Identify which cell holds the provided text, then report its (X, Y) central coordinate. 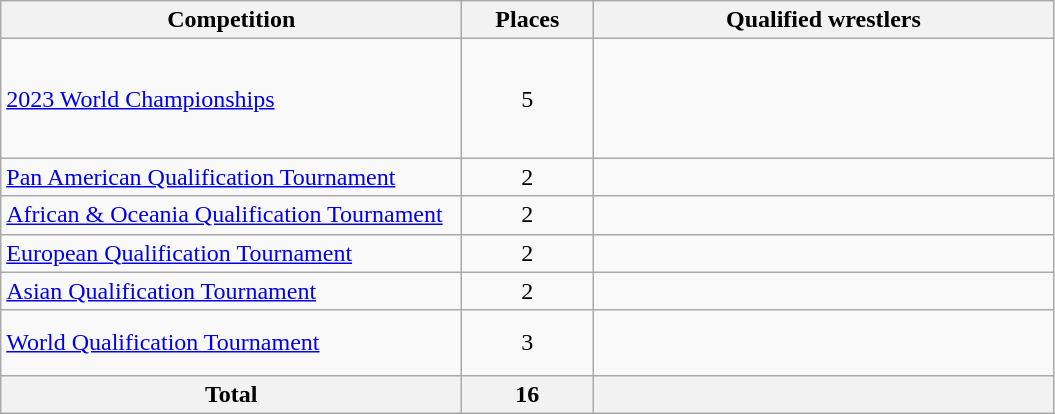
Pan American Qualification Tournament (232, 177)
3 (528, 342)
5 (528, 98)
Places (528, 20)
Qualified wrestlers (824, 20)
World Qualification Tournament (232, 342)
Total (232, 394)
African & Oceania Qualification Tournament (232, 215)
European Qualification Tournament (232, 253)
16 (528, 394)
2023 World Championships (232, 98)
Asian Qualification Tournament (232, 291)
Competition (232, 20)
